Find where the given text appears and provide that cell's center as [X, Y] coordinate. 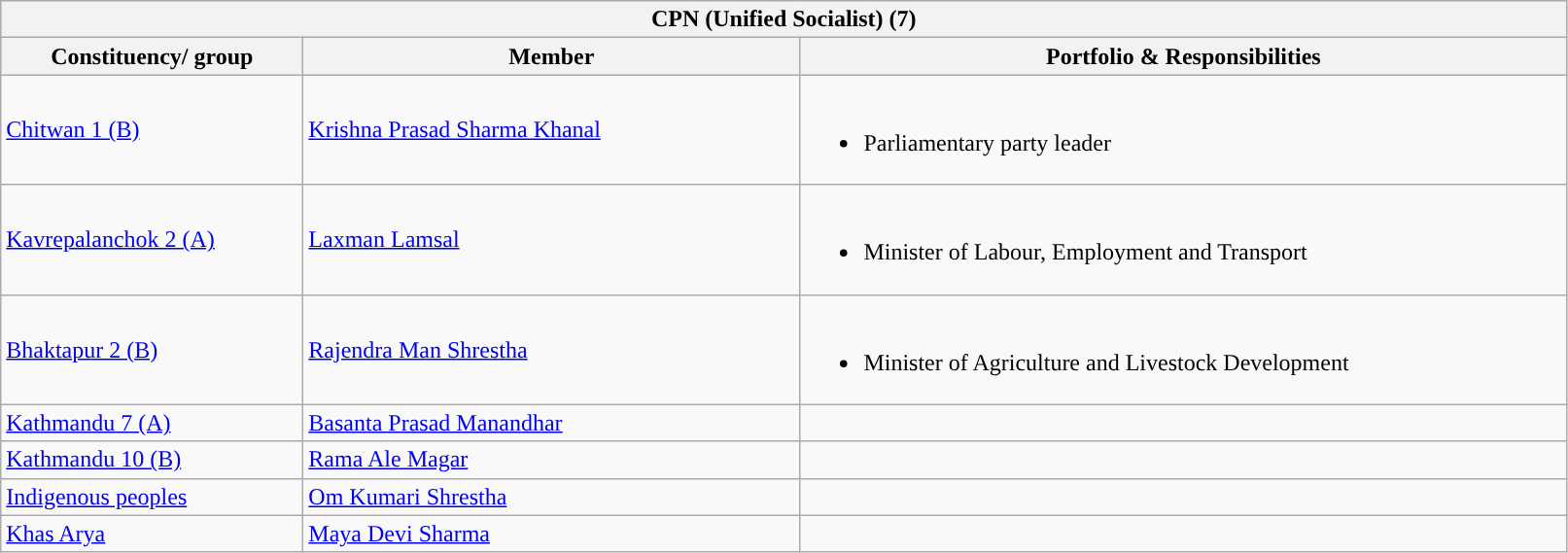
Indigenous peoples [152, 497]
Portfolio & Responsibilities [1184, 56]
Krishna Prasad Sharma Khanal [552, 130]
Rama Ale Magar [552, 460]
Constituency/ group [152, 56]
CPN (Unified Socialist) (7) [784, 19]
Rajendra Man Shrestha [552, 350]
Minister of Labour, Employment and Transport [1184, 239]
Kavrepalanchok 2 (A) [152, 239]
Basanta Prasad Manandhar [552, 423]
Om Kumari Shrestha [552, 497]
Khas Arya [152, 534]
Maya Devi Sharma [552, 534]
Parliamentary party leader [1184, 130]
Kathmandu 10 (B) [152, 460]
Bhaktapur 2 (B) [152, 350]
Minister of Agriculture and Livestock Development [1184, 350]
Member [552, 56]
Kathmandu 7 (A) [152, 423]
Laxman Lamsal [552, 239]
Chitwan 1 (B) [152, 130]
